Capture the cell that displays the provided text and extract its (X, Y) central coordinate. 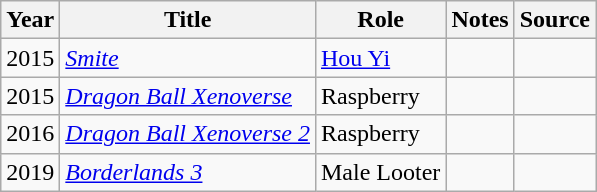
2019 (30, 172)
Dragon Ball Xenoverse (188, 96)
2016 (30, 134)
Hou Yi (380, 58)
Dragon Ball Xenoverse 2 (188, 134)
Borderlands 3 (188, 172)
Year (30, 20)
Notes (480, 20)
Title (188, 20)
Male Looter (380, 172)
Smite (188, 58)
Source (554, 20)
Role (380, 20)
